From the cell containing the given text, extract its center point as [x, y] coordinate. 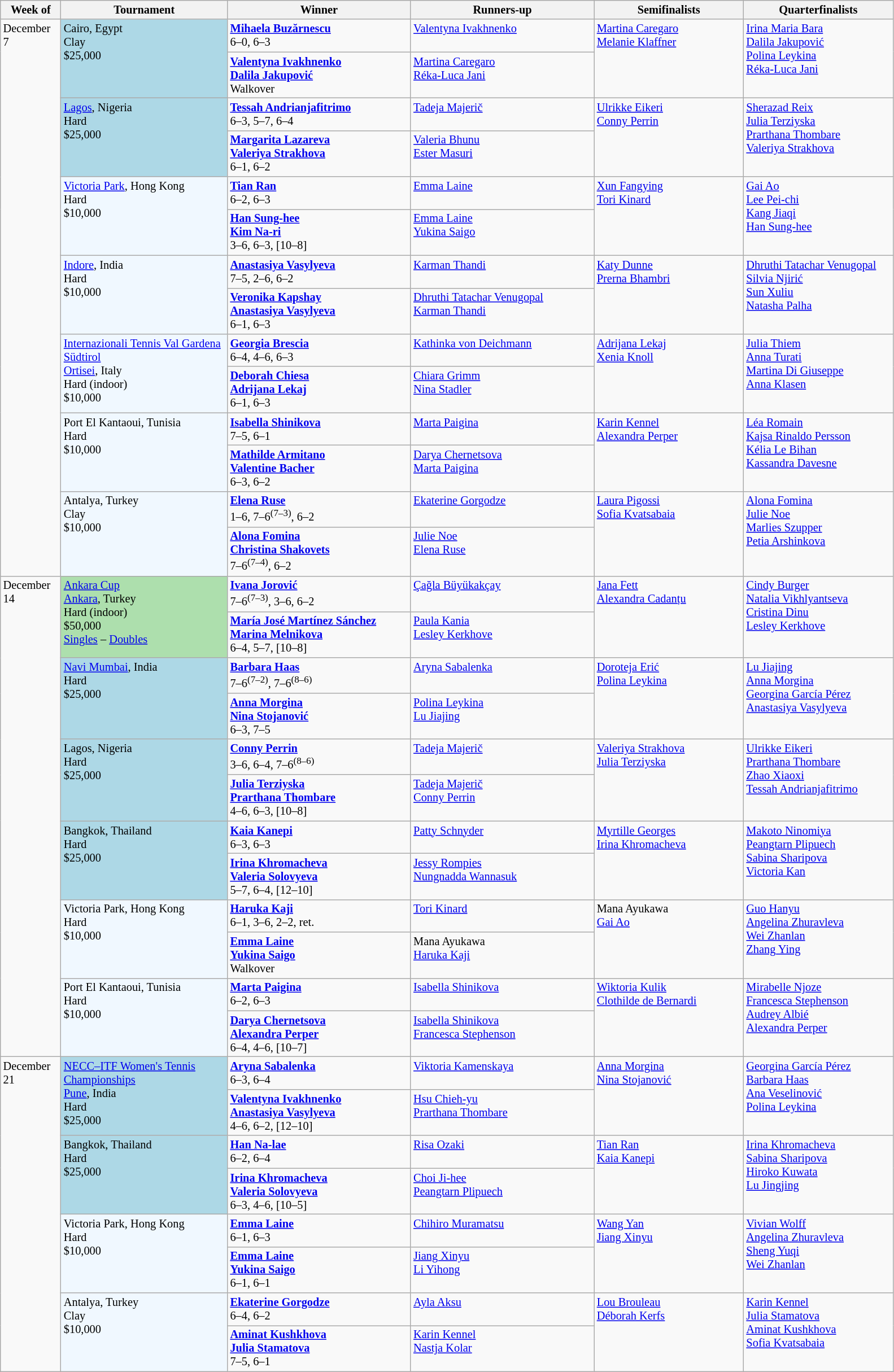
Kaia Kanepi 6–3, 6–3 [320, 837]
Jiang Xinyu Li Yihong [503, 1270]
Chiara Grimm Nina Stadler [503, 390]
Conny Perrin 3–6, 6–4, 7–6(8–6) [320, 757]
Isabella Shinikova Francesca Stephenson [503, 1034]
Gai Ao Lee Pei-chi Kang Jiaqi Han Sung-hee [819, 216]
Guo Hanyu Angelina Zhuravleva Wei Zhanlan Zhang Ying [819, 938]
Runners-up [503, 10]
Tian Ran 6–2, 6–3 [320, 193]
Han Na-lae 6–2, 6–4 [320, 1152]
Makoto Ninomiya Peangtarn Plipuech Sabina Sharipova Victoria Kan [819, 860]
Anastasiya Vasylyeva 7–5, 2–6, 6–2 [320, 272]
Winner [320, 10]
December 14 [30, 816]
Georgina García Pérez Barbara Haas Ana Veselinović Polina Leykina [819, 1096]
Ulrikke Eikeri Prarthana Thombare Zhao Xiaoxi Tessah Andrianjafitrimo [819, 780]
Quarterfinalists [819, 10]
Aryna Sabalenka 6–3, 6–4 [320, 1073]
Xun Fangying Tori Kinard [669, 216]
Ulrikke Eikeri Conny Perrin [669, 137]
Martina Caregaro Melanie Klaffner [669, 59]
Léa Romain Kajsa Rinaldo Persson Kélia Le Bihan Kassandra Davesne [819, 452]
Alona Fomina Julie Noe Marlies Szupper Petia Arshinkova [819, 534]
Karin Kennel Julia Stamatova Aminat Kushkhova Sofia Kvatsabaia [819, 1331]
Choi Ji-hee Peangtarn Plipuech [503, 1191]
Kathinka von Deichmann [503, 350]
Ekaterine Gorgodze 6–4, 6–2 [320, 1309]
Karin Kennel Alexandra Perper [669, 452]
Julia Terziyska Prarthana Thombare 4–6, 6–3, [10–8] [320, 798]
Polina Leykina Lu Jiajing [503, 716]
Wiktoria Kulik Clothilde de Bernardi [669, 1017]
Myrtille Georges Irina Khromacheva [669, 860]
Irina Maria Bara Dalila Jakupović Polina Leykina Réka-Luca Jani [819, 59]
December 7 [30, 298]
Emma Laine 6–1, 6–3 [320, 1230]
Lou Brouleau Déborah Kerfs [669, 1331]
Marta Paigina 6–2, 6–3 [320, 994]
Ankara Cup Ankara, Turkey Hard (indoor) $50,000 Singles – Doubles [145, 617]
Martina Caregaro Réka-Luca Jani [503, 75]
Emma Laine Yukina Saigo 6–1, 6–1 [320, 1270]
Semifinalists [669, 10]
Katy Dunne Prerna Bhambri [669, 295]
Ekaterine Gorgodze [503, 509]
Valentyna Ivakhnenko Anastasiya Vasylyeva 4–6, 6–2, [12–10] [320, 1112]
Elena Ruse 1–6, 7–6(7–3), 6–2 [320, 509]
Irina Khromacheva Valeria Solovyeva 5–7, 6–4, [12–10] [320, 876]
Lu Jiajing Anna Morgina Georgina García Pérez Anastasiya Vasylyeva [819, 698]
Mathilde Armitano Valentine Bacher 6–3, 6–2 [320, 468]
Valeria Bhunu Ester Masuri [503, 154]
Çağla Büyükakçay [503, 594]
Laura Pigossi Sofia Kvatsabaia [669, 534]
Ivana Jorović 7–6(7–3), 3–6, 6–2 [320, 594]
Haruka Kaji 6–1, 3–6, 2–2, ret. [320, 916]
Anna Morgina Nina Stojanović [669, 1096]
Cairo, Egypt Clay $25,000 [145, 59]
Mana Ayukawa Haruka Kaji [503, 955]
Paula Kania Lesley Kerkhove [503, 635]
Emma Laine [503, 193]
Valentyna Ivakhnenko Dalila Jakupović Walkover [320, 75]
Internazionali Tennis Val Gardena Südtirol Ortisei, Italy Hard (indoor) $10,000 [145, 373]
Isabella Shinikova [503, 994]
Doroteja Erić Polina Leykina [669, 698]
Emma Laine Yukina Saigo [503, 232]
Georgia Brescia 6–4, 4–6, 6–3 [320, 350]
Mirabelle Njoze Francesca Stephenson Audrey Albié Alexandra Perper [819, 1017]
Margarita Lazareva Valeriya Strakhova 6–1, 6–2 [320, 154]
Karin Kennel Nastja Kolar [503, 1348]
Cindy Burger Natalia Vikhlyantseva Cristina Dinu Lesley Kerkhove [819, 617]
Isabella Shinikova 7–5, 6–1 [320, 429]
Tian Ran Kaia Kanepi [669, 1174]
Valentyna Ivakhnenko [503, 36]
Ayla Aksu [503, 1309]
Darya Chernetsova Marta Paigina [503, 468]
Tadeja Majerič Conny Perrin [503, 798]
Julia Thiem Anna Turati Martina Di Giuseppe Anna Klasen [819, 373]
Aryna Sabalenka [503, 675]
Tournament [145, 10]
Aminat Kushkhova Julia Stamatova 7–5, 6–1 [320, 1348]
Dhruthi Tatachar Venugopal Karman Thandi [503, 311]
Emma Laine Yukina Saigo Walkover [320, 955]
Week of [30, 10]
Indore, India Hard $10,000 [145, 295]
Wang Yan Jiang Xinyu [669, 1253]
December 21 [30, 1214]
Tori Kinard [503, 916]
Anna Morgina Nina Stojanović 6–3, 7–5 [320, 716]
Deborah Chiesa Adrijana Lekaj 6–1, 6–3 [320, 390]
Marta Paigina [503, 429]
Patty Schnyder [503, 837]
Han Sung-hee Kim Na-ri 3–6, 6–3, [10–8] [320, 232]
Mana Ayukawa Gai Ao [669, 938]
Risa Ozaki [503, 1152]
Hsu Chieh-yu Prarthana Thombare [503, 1112]
Barbara Haas 7–6(7–2), 7–6(8–6) [320, 675]
Vivian Wolff Angelina Zhuravleva Sheng Yuqi Wei Zhanlan [819, 1253]
Mihaela Buzărnescu 6–0, 6–3 [320, 36]
Navi Mumbai, India Hard $25,000 [145, 698]
Valeriya Strakhova Julia Terziyska [669, 780]
Irina Khromacheva Sabina Sharipova Hiroko Kuwata Lu Jingjing [819, 1174]
Alona Fomina Christina Shakovets 7–6(7–4), 6–2 [320, 551]
Tessah Andrianjafitrimo 6–3, 5–7, 6–4 [320, 114]
Jessy Rompies Nungnadda Wannasuk [503, 876]
Darya Chernetsova Alexandra Perper 6–4, 4–6, [10–7] [320, 1034]
Irina Khromacheva Valeria Solovyeva 6–3, 4–6, [10–5] [320, 1191]
Veronika Kapshay Anastasiya Vasylyeva 6–1, 6–3 [320, 311]
Sherazad Reix Julia Terziyska Prarthana Thombare Valeriya Strakhova [819, 137]
Karman Thandi [503, 272]
NECC–ITF Women's Tennis Championships Pune, India Hard $25,000 [145, 1096]
Viktoria Kamenskaya [503, 1073]
Dhruthi Tatachar Venugopal Silvia Njirić Sun Xuliu Natasha Palha [819, 295]
Chihiro Muramatsu [503, 1230]
María José Martínez Sánchez Marina Melnikova 6–4, 5–7, [10–8] [320, 635]
Adrijana Lekaj Xenia Knoll [669, 373]
Julie Noe Elena Ruse [503, 551]
Jana Fett Alexandra Cadanțu [669, 617]
